Extract the (x, y) coordinate from the center of the cell holding the provided text.  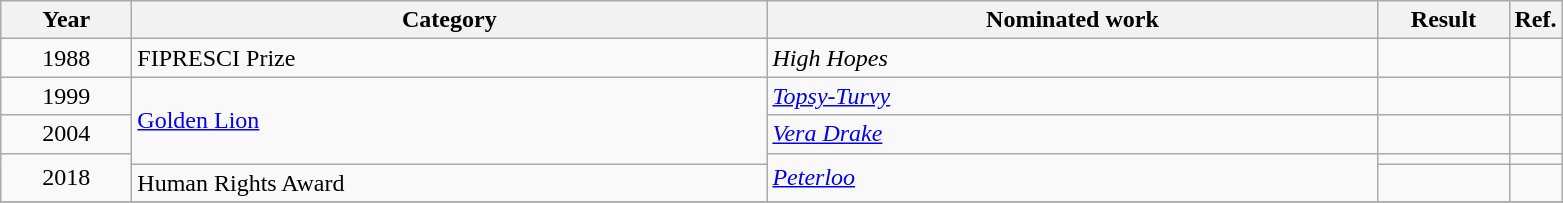
Category (450, 20)
Vera Drake (1072, 134)
Human Rights Award (450, 183)
High Hopes (1072, 58)
1988 (66, 58)
Peterloo (1072, 178)
Year (66, 20)
2018 (66, 178)
Nominated work (1072, 20)
Ref. (1536, 20)
Topsy-Turvy (1072, 96)
2004 (66, 134)
Result (1444, 20)
FIPRESCI Prize (450, 58)
Golden Lion (450, 120)
1999 (66, 96)
